Extract the [x, y] coordinate from the center of the cell holding the provided text.  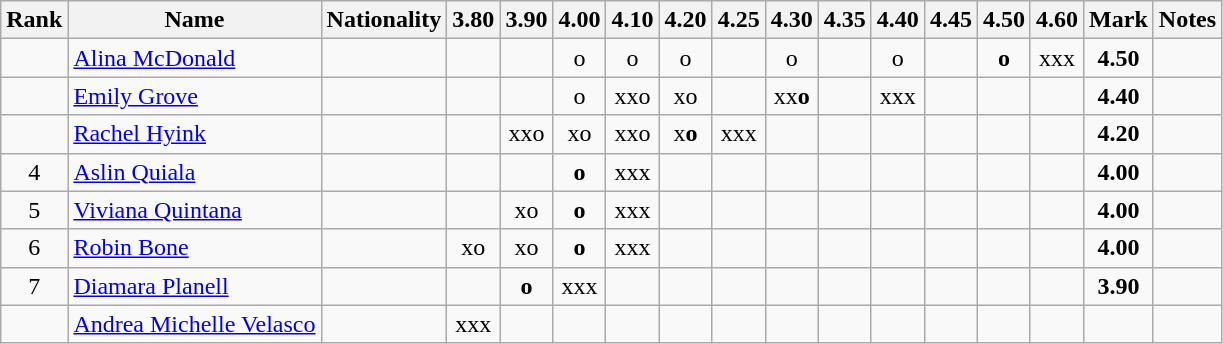
4.30 [792, 20]
3.80 [474, 20]
Emily Grove [194, 96]
Rachel Hyink [194, 134]
Rank [34, 20]
Viviana Quintana [194, 210]
Name [194, 20]
4.35 [844, 20]
Aslin Quiala [194, 172]
7 [34, 286]
Mark [1119, 20]
4.10 [632, 20]
4.45 [950, 20]
Diamara Planell [194, 286]
4 [34, 172]
4.60 [1056, 20]
Notes [1187, 20]
4.25 [738, 20]
Andrea Michelle Velasco [194, 324]
Nationality [384, 20]
Robin Bone [194, 248]
6 [34, 248]
5 [34, 210]
Alina McDonald [194, 58]
